Detect which cell encompasses the target text, then output its [x, y] center coordinate. 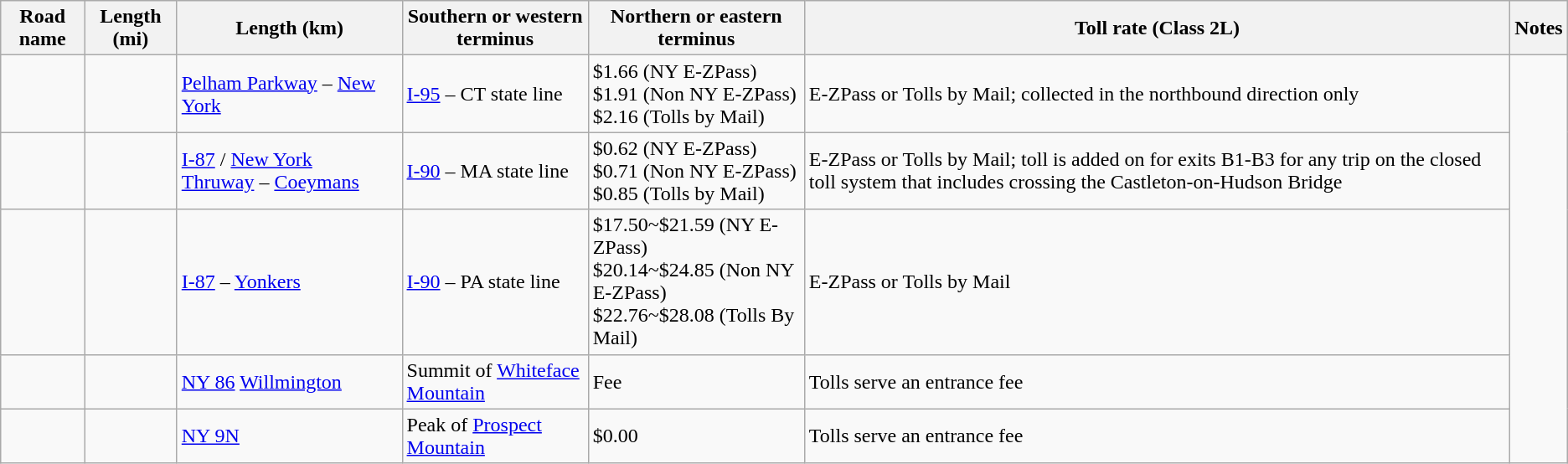
Length (km) [290, 28]
Road name [43, 28]
$1.66 (NY E-ZPass)$1.91 (Non NY E-ZPass)$2.16 (Tolls by Mail) [696, 94]
Northern or eastern terminus [696, 28]
Length (mi) [131, 28]
E-ZPass or Tolls by Mail; collected in the northbound direction only [1157, 94]
$17.50~$21.59 (NY E-ZPass)$20.14~$24.85 (Non NY E-ZPass)$22.76~$28.08 (Tolls By Mail) [696, 281]
Summit of Whiteface Mountain [495, 382]
I-95 – CT state line [495, 94]
$0.62 (NY E-ZPass)$0.71 (Non NY E-ZPass)$0.85 (Tolls by Mail) [696, 171]
NY 9N [290, 436]
NY 86 Willmington [290, 382]
I-90 – MA state line [495, 171]
E-ZPass or Tolls by Mail [1157, 281]
Pelham Parkway – New York [290, 94]
I-87 / New York Thruway – Coeymans [290, 171]
Toll rate (Class 2L) [1157, 28]
I-90 – PA state line [495, 281]
Fee [696, 382]
Notes [1539, 28]
Southern or western terminus [495, 28]
Peak of Prospect Mountain [495, 436]
I-87 – Yonkers [290, 281]
$0.00 [696, 436]
